Provide the (x, y) coordinate of the cell's center where the given text is located.  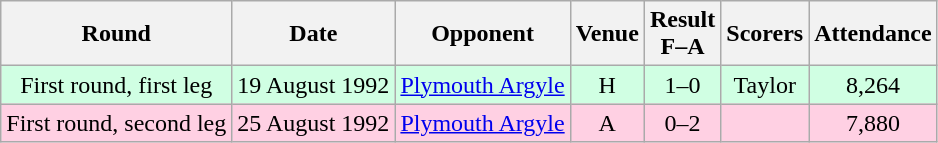
25 August 1992 (314, 123)
H (607, 85)
Venue (607, 34)
A (607, 123)
Attendance (873, 34)
19 August 1992 (314, 85)
Round (116, 34)
Date (314, 34)
Scorers (765, 34)
ResultF–A (682, 34)
First round, first leg (116, 85)
1–0 (682, 85)
First round, second leg (116, 123)
8,264 (873, 85)
7,880 (873, 123)
Opponent (482, 34)
Taylor (765, 85)
0–2 (682, 123)
